Capture the cell that displays the provided text and extract its (x, y) central coordinate. 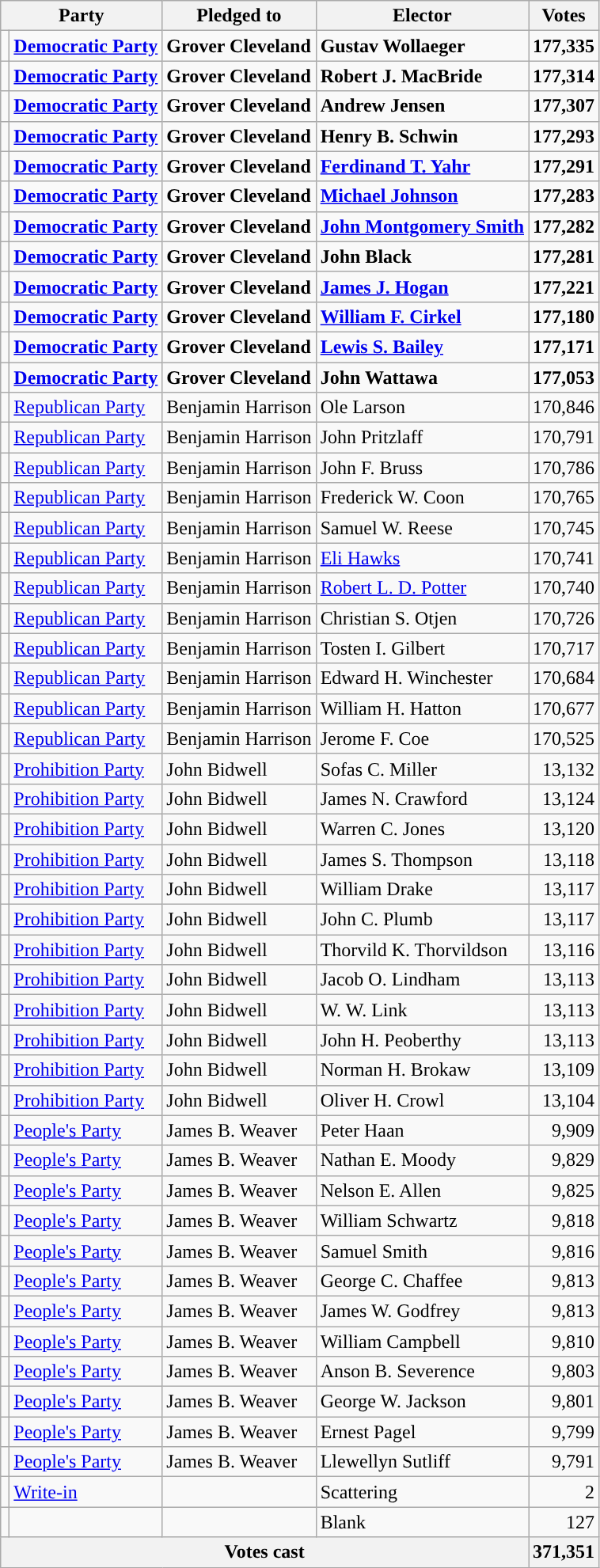
W. W. Link (422, 1010)
170,786 (564, 468)
William Campbell (422, 1342)
Lewis S. Bailey (422, 347)
170,726 (564, 618)
170,846 (564, 408)
13,132 (564, 769)
Sofas C. Miller (422, 769)
9,801 (564, 1402)
177,335 (564, 46)
13,120 (564, 829)
Christian S. Otjen (422, 618)
Michael Johnson (422, 196)
Llewellyn Sutliff (422, 1462)
John C. Plumb (422, 920)
Gustav Wollaeger (422, 46)
9,791 (564, 1462)
9,825 (564, 1190)
Ernest Pagel (422, 1432)
127 (564, 1522)
Nathan E. Moody (422, 1160)
177,283 (564, 196)
170,677 (564, 708)
9,803 (564, 1372)
2 (564, 1492)
13,104 (564, 1100)
Jerome F. Coe (422, 738)
Robert J. MacBride (422, 76)
13,109 (564, 1070)
170,765 (564, 498)
John Wattawa (422, 378)
George W. Jackson (422, 1402)
Henry B. Schwin (422, 136)
177,282 (564, 226)
177,307 (564, 106)
Pledged to (239, 16)
177,053 (564, 378)
Blank (422, 1522)
9,799 (564, 1432)
Tosten I. Gilbert (422, 648)
9,816 (564, 1251)
William Schwartz (422, 1221)
Votes (564, 16)
Nelson E. Allen (422, 1190)
170,684 (564, 678)
Norman H. Brokaw (422, 1070)
177,221 (564, 287)
13,124 (564, 799)
Scattering (422, 1492)
James W. Godfrey (422, 1311)
William Drake (422, 890)
John Black (422, 256)
William H. Hatton (422, 708)
Jacob O. Lindham (422, 980)
John Montgomery Smith (422, 226)
Thorvild K. Thorvildson (422, 950)
James J. Hogan (422, 287)
177,281 (564, 256)
Party (82, 16)
9,818 (564, 1221)
Andrew Jensen (422, 106)
177,180 (564, 317)
170,791 (564, 438)
177,314 (564, 76)
13,118 (564, 859)
170,745 (564, 528)
William F. Cirkel (422, 317)
John F. Bruss (422, 468)
Samuel W. Reese (422, 528)
Ole Larson (422, 408)
Frederick W. Coon (422, 498)
Warren C. Jones (422, 829)
Edward H. Winchester (422, 678)
Anson B. Severence (422, 1372)
Votes cast (264, 1552)
177,291 (564, 166)
9,829 (564, 1160)
Oliver H. Crowl (422, 1100)
John H. Peoberthy (422, 1040)
Peter Haan (422, 1130)
170,525 (564, 738)
John Pritzlaff (422, 438)
James S. Thompson (422, 859)
177,171 (564, 347)
170,740 (564, 588)
George C. Chaffee (422, 1281)
Samuel Smith (422, 1251)
Ferdinand T. Yahr (422, 166)
Eli Hawks (422, 558)
371,351 (564, 1552)
James N. Crawford (422, 799)
Elector (422, 16)
9,909 (564, 1130)
Write-in (85, 1492)
170,717 (564, 648)
9,810 (564, 1342)
170,741 (564, 558)
177,293 (564, 136)
13,116 (564, 950)
Robert L. D. Potter (422, 588)
